Find where the given text appears and provide that cell's center as [X, Y] coordinate. 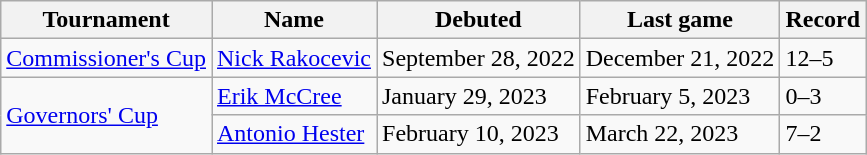
0–3 [823, 96]
12–5 [823, 58]
Governors' Cup [106, 115]
Debuted [478, 20]
Last game [680, 20]
September 28, 2022 [478, 58]
Record [823, 20]
January 29, 2023 [478, 96]
Nick Rakocevic [294, 58]
February 10, 2023 [478, 134]
March 22, 2023 [680, 134]
7–2 [823, 134]
Erik McCree [294, 96]
Tournament [106, 20]
Name [294, 20]
Commissioner's Cup [106, 58]
December 21, 2022 [680, 58]
February 5, 2023 [680, 96]
Antonio Hester [294, 134]
